Scan for the cell matching the given text and deliver its (X, Y) coordinate at center. 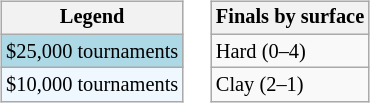
Legend (92, 18)
$25,000 tournaments (92, 51)
Finals by surface (290, 18)
Clay (2–1) (290, 85)
Hard (0–4) (290, 51)
$10,000 tournaments (92, 85)
